Scan for the cell matching the given text and deliver its [X, Y] coordinate at center. 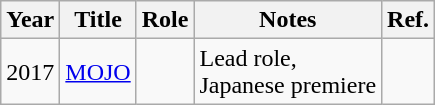
Ref. [408, 20]
2017 [30, 72]
Title [98, 20]
Lead role,Japanese premiere [288, 72]
Role [165, 20]
Year [30, 20]
MOJO [98, 72]
Notes [288, 20]
